Identify which cell holds the provided text, then report its [X, Y] central coordinate. 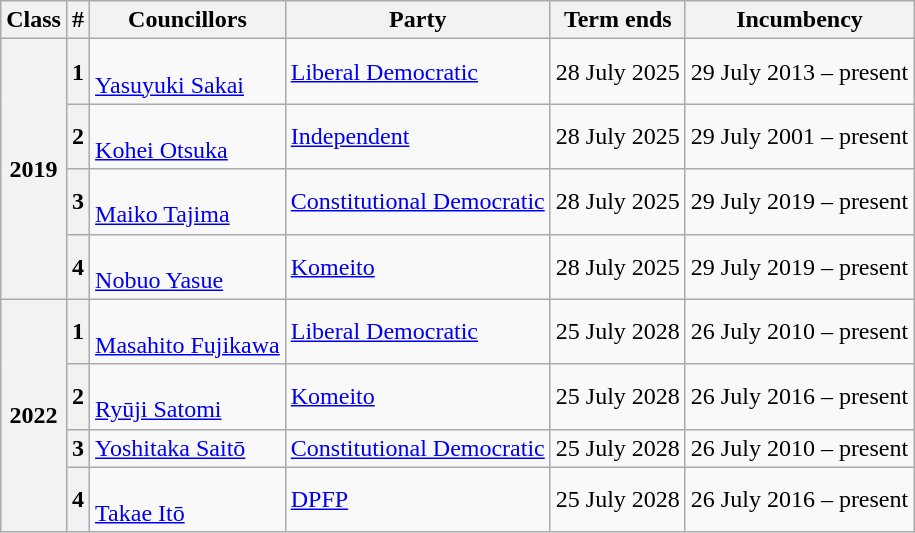
Ryūji Satomi [188, 396]
29 July 2001 – present [799, 136]
Maiko Tajima [188, 202]
# [78, 20]
Takae Itō [188, 500]
Nobuo Yasue [188, 266]
Class [34, 20]
Term ends [618, 20]
Independent [418, 136]
Councillors [188, 20]
Yasuyuki Sakai [188, 72]
2019 [34, 169]
DPFP [418, 500]
2022 [34, 416]
Kohei Otsuka [188, 136]
Masahito Fujikawa [188, 332]
Yoshitaka Saitō [188, 448]
Party [418, 20]
Incumbency [799, 20]
29 July 2013 – present [799, 72]
